Extract the [x, y] coordinate from the center of the cell holding the provided text.  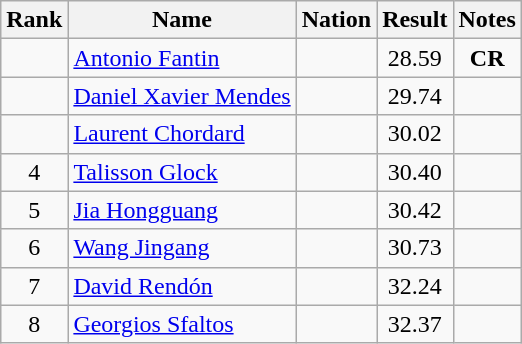
Laurent Chordard [182, 134]
32.24 [415, 286]
30.42 [415, 210]
Talisson Glock [182, 172]
David Rendón [182, 286]
5 [34, 210]
6 [34, 248]
30.73 [415, 248]
Georgios Sfaltos [182, 324]
30.02 [415, 134]
Daniel Xavier Mendes [182, 96]
Wang Jingang [182, 248]
28.59 [415, 58]
8 [34, 324]
Antonio Fantin [182, 58]
Notes [487, 20]
4 [34, 172]
29.74 [415, 96]
Nation [336, 20]
Name [182, 20]
CR [487, 58]
30.40 [415, 172]
Jia Hongguang [182, 210]
7 [34, 286]
Result [415, 20]
32.37 [415, 324]
Rank [34, 20]
